Detect which cell encompasses the target text, then output its [x, y] center coordinate. 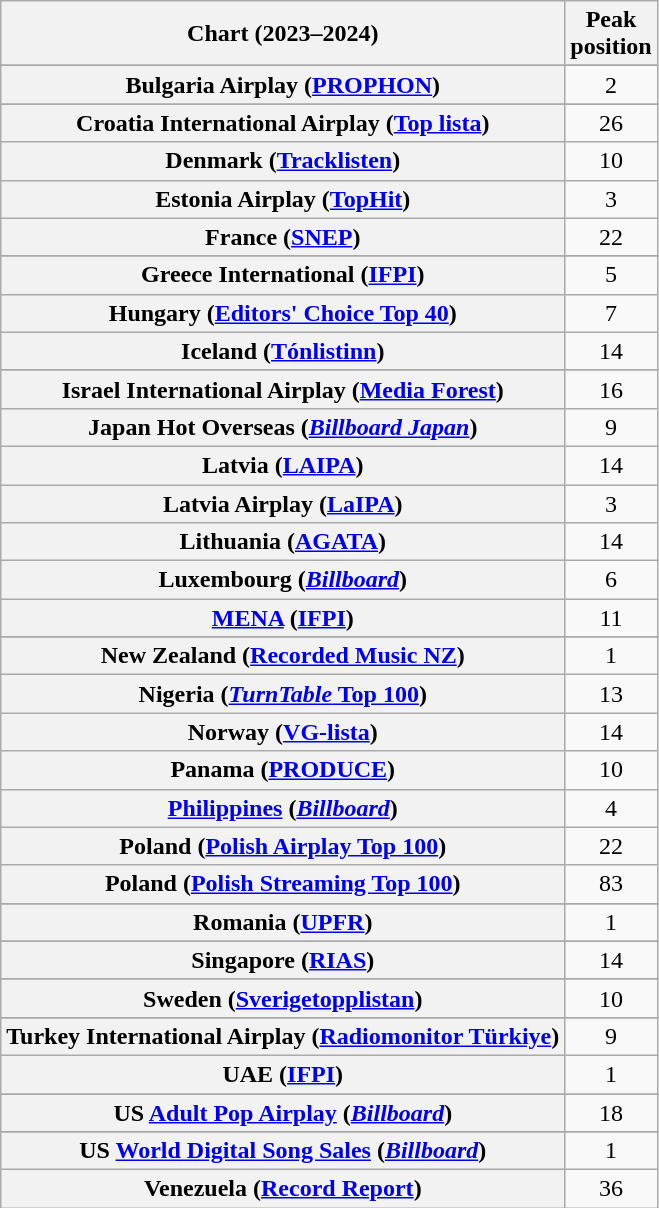
Venezuela (Record Report) [283, 1189]
Turkey International Airplay (Radiomonitor Türkiye) [283, 1036]
UAE (IFPI) [283, 1074]
Luxembourg (Billboard) [283, 580]
US World Digital Song Sales (Billboard) [283, 1151]
France (SNEP) [283, 237]
2 [611, 85]
4 [611, 808]
Norway (VG-lista) [283, 732]
Iceland (Tónlistinn) [283, 351]
18 [611, 1113]
Japan Hot Overseas (Billboard Japan) [283, 427]
11 [611, 618]
13 [611, 694]
Singapore (RIAS) [283, 960]
Chart (2023–2024) [283, 34]
Croatia International Airplay (Top lista) [283, 123]
Peakposition [611, 34]
Poland (Polish Airplay Top 100) [283, 846]
Hungary (Editors' Choice Top 40) [283, 313]
16 [611, 389]
Bulgaria Airplay (PROPHON) [283, 85]
Israel International Airplay (Media Forest) [283, 389]
5 [611, 275]
Nigeria (TurnTable Top 100) [283, 694]
36 [611, 1189]
Panama (PRODUCE) [283, 770]
26 [611, 123]
MENA (IFPI) [283, 618]
Sweden (Sverigetopplistan) [283, 998]
Denmark (Tracklisten) [283, 161]
Estonia Airplay (TopHit) [283, 199]
Greece International (IFPI) [283, 275]
Romania (UPFR) [283, 922]
7 [611, 313]
Poland (Polish Streaming Top 100) [283, 884]
6 [611, 580]
83 [611, 884]
Philippines (Billboard) [283, 808]
Latvia (LAIPA) [283, 465]
New Zealand (Recorded Music NZ) [283, 656]
Latvia Airplay (LaIPA) [283, 503]
US Adult Pop Airplay (Billboard) [283, 1113]
Lithuania (AGATA) [283, 542]
